For the text-containing cell, return its midpoint in [X, Y] coordinate format. 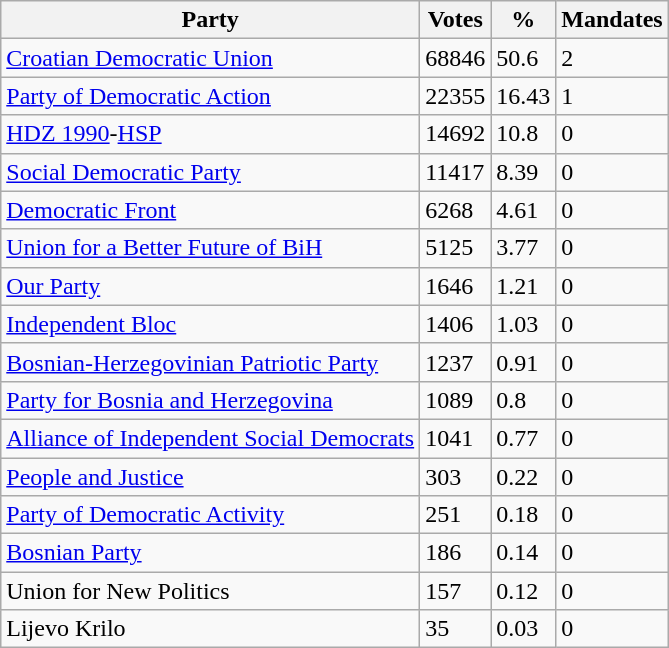
Lijevo Krilo [210, 629]
1646 [456, 286]
11417 [456, 172]
0.22 [524, 477]
50.6 [524, 58]
22355 [456, 96]
251 [456, 515]
0.14 [524, 553]
1 [612, 96]
Mandates [612, 20]
14692 [456, 134]
% [524, 20]
1041 [456, 438]
Croatian Democratic Union [210, 58]
Alliance of Independent Social Democrats [210, 438]
Democratic Front [210, 210]
HDZ 1990-HSP [210, 134]
Party [210, 20]
8.39 [524, 172]
People and Justice [210, 477]
0.03 [524, 629]
3.77 [524, 248]
303 [456, 477]
2 [612, 58]
1406 [456, 324]
0.18 [524, 515]
0.77 [524, 438]
157 [456, 591]
Party of Democratic Activity [210, 515]
Bosnian Party [210, 553]
0.8 [524, 400]
68846 [456, 58]
Social Democratic Party [210, 172]
0.12 [524, 591]
Union for New Politics [210, 591]
1.21 [524, 286]
Votes [456, 20]
Independent Bloc [210, 324]
5125 [456, 248]
Party for Bosnia and Herzegovina [210, 400]
10.8 [524, 134]
0.91 [524, 362]
1089 [456, 400]
4.61 [524, 210]
35 [456, 629]
6268 [456, 210]
Party of Democratic Action [210, 96]
1237 [456, 362]
Union for a Better Future of BiH [210, 248]
Our Party [210, 286]
1.03 [524, 324]
Bosnian-Herzegovinian Patriotic Party [210, 362]
16.43 [524, 96]
186 [456, 553]
